Pinpoint the cell where the given text exists, returning its (X, Y) midpoint coordinate. 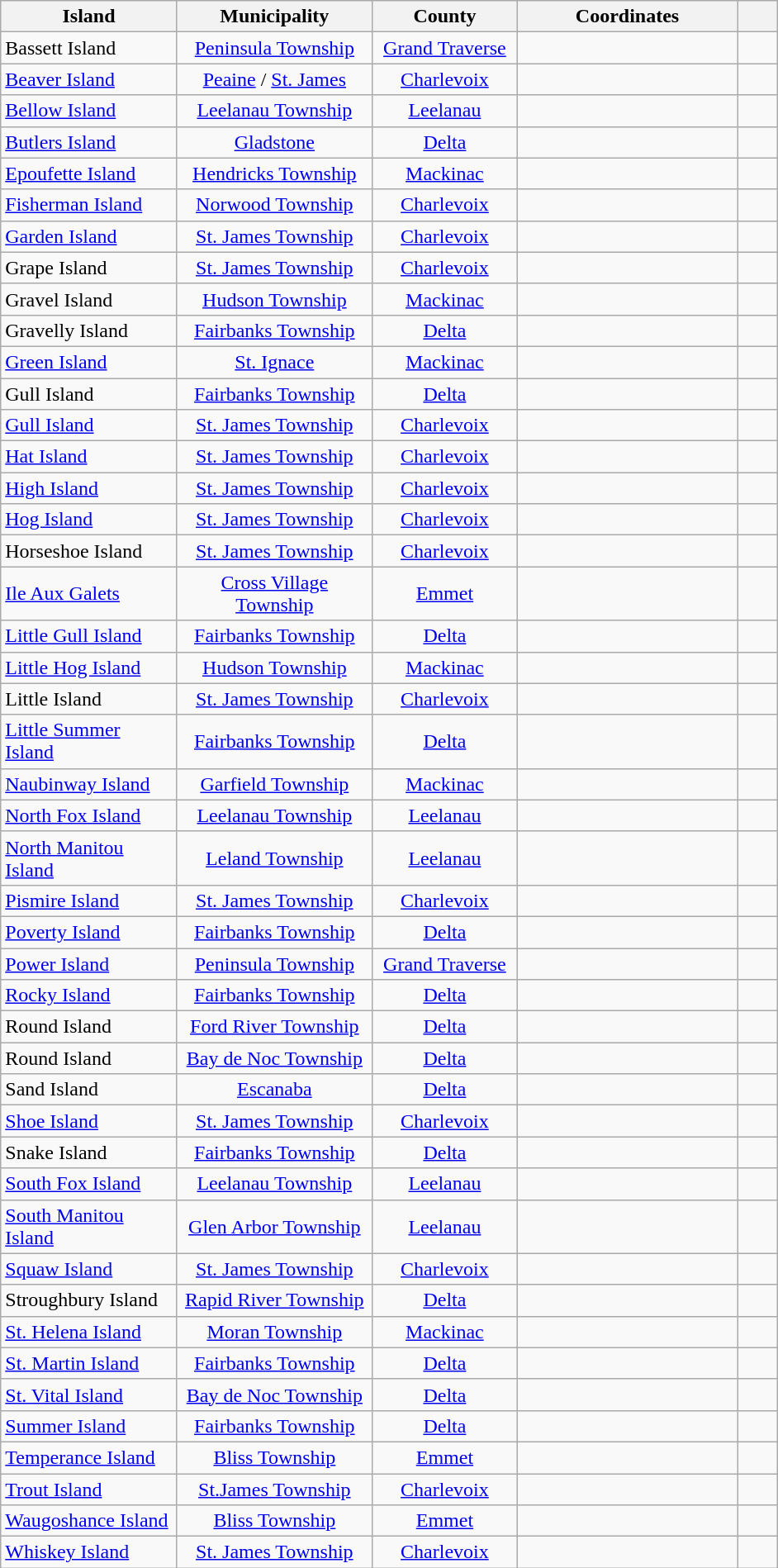
Moran Township (274, 1332)
Waugoshance Island (89, 1521)
Pismire Island (89, 900)
St. Martin Island (89, 1363)
Hat Island (89, 457)
Little Summer Island (89, 742)
Gravel Island (89, 299)
Ford River Township (274, 1027)
Bellow Island (89, 111)
St. Ignace (274, 362)
Hendricks Township (274, 173)
St.James Township (274, 1490)
Fisherman Island (89, 205)
Gravelly Island (89, 330)
Power Island (89, 964)
Garden Island (89, 236)
Escanaba (274, 1090)
St. Helena Island (89, 1332)
Rapid River Township (274, 1300)
Beaver Island (89, 79)
Temperance Island (89, 1457)
Leland Township (274, 858)
Cross Village Township (274, 593)
North Manitou Island (89, 858)
Butlers Island (89, 142)
Island (89, 17)
Summer Island (89, 1426)
Whiskey Island (89, 1552)
Little Hog Island (89, 668)
Glen Arbor Township (274, 1226)
Peaine / St. James (274, 79)
Shoe Island (89, 1121)
Green Island (89, 362)
Poverty Island (89, 932)
Gladstone (274, 142)
Sand Island (89, 1090)
North Fox Island (89, 815)
Naubinway Island (89, 784)
Coordinates (627, 17)
Horseshoe Island (89, 551)
Norwood Township (274, 205)
Little Island (89, 699)
Epoufette Island (89, 173)
Bassett Island (89, 48)
Municipality (274, 17)
Ile Aux Galets (89, 593)
St. Vital Island (89, 1395)
South Fox Island (89, 1184)
Garfield Township (274, 784)
High Island (89, 488)
Grape Island (89, 268)
Rocky Island (89, 995)
Trout Island (89, 1490)
Snake Island (89, 1152)
Hog Island (89, 520)
South Manitou Island (89, 1226)
Squaw Island (89, 1269)
Stroughbury Island (89, 1300)
County (444, 17)
Little Gull Island (89, 636)
